Capture the cell that displays the provided text and extract its (x, y) central coordinate. 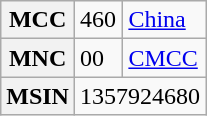
00 (98, 58)
1357924680 (140, 96)
MCC (38, 20)
China (164, 20)
460 (98, 20)
MSIN (38, 96)
MNC (38, 58)
CMCC (164, 58)
